Search for the cell housing the specified text and yield its (x, y) center coordinate. 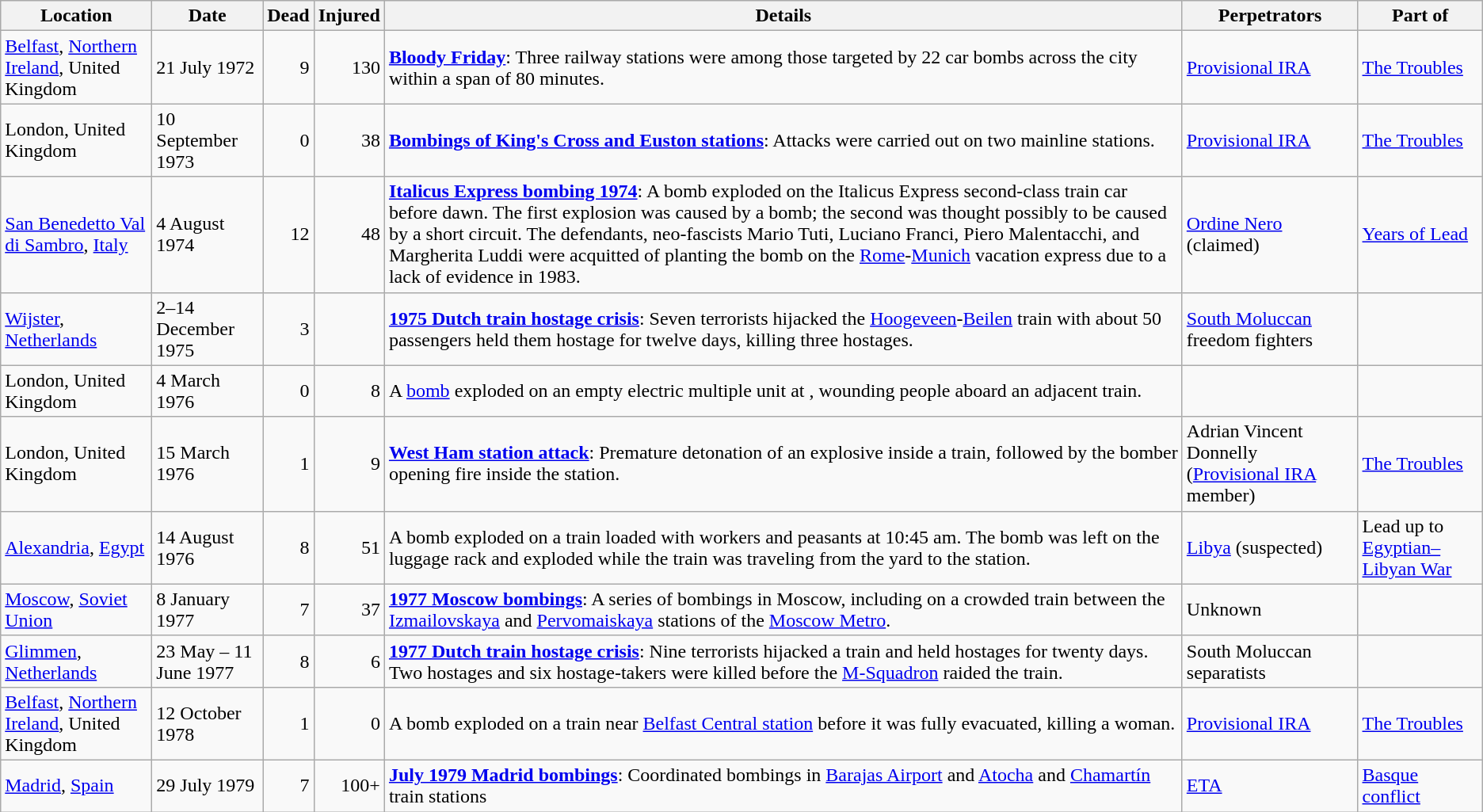
Libya (suspected) (1270, 547)
51 (349, 547)
Part of (1420, 16)
14 August 1976 (208, 547)
Bombings of King's Cross and Euston stations: Attacks were carried out on two mainline stations. (783, 140)
12 October 1978 (208, 723)
Years of Lead (1420, 234)
37 (349, 610)
38 (349, 140)
Injured (349, 16)
South Moluccan separatists (1270, 661)
ETA (1270, 786)
48 (349, 234)
Glimmen, Netherlands (76, 661)
29 July 1979 (208, 786)
8 January 1977 (208, 610)
130 (349, 67)
July 1979 Madrid bombings: Coordinated bombings in Barajas Airport and Atocha and Chamartín train stations (783, 786)
3 (288, 329)
Unknown (1270, 610)
Basque conflict (1420, 786)
6 (349, 661)
Date (208, 16)
100+ (349, 786)
Perpetrators (1270, 16)
Lead up to Egyptian–Libyan War (1420, 547)
4 August 1974 (208, 234)
21 July 1972 (208, 67)
West Ham station attack: Premature detonation of an explosive inside a train, followed by the bomber opening fire inside the station. (783, 464)
Wijster, Netherlands (76, 329)
Bloody Friday: Three railway stations were among those targeted by 22 car bombs across the city within a span of 80 minutes. (783, 67)
23 May – 11 June 1977 (208, 661)
South Moluccan freedom fighters (1270, 329)
A bomb exploded on a train near Belfast Central station before it was fully evacuated, killing a woman. (783, 723)
Location (76, 16)
Moscow, Soviet Union (76, 610)
Details (783, 16)
Ordine Nero (claimed) (1270, 234)
Madrid, Spain (76, 786)
San Benedetto Val di Sambro, Italy (76, 234)
Adrian Vincent Donnelly (Provisional IRA member) (1270, 464)
10 September 1973 (208, 140)
4 March 1976 (208, 391)
2–14 December 1975 (208, 329)
15 March 1976 (208, 464)
Alexandria, Egypt (76, 547)
12 (288, 234)
Dead (288, 16)
A bomb exploded on an empty electric multiple unit at , wounding people aboard an adjacent train. (783, 391)
